For the text-containing cell, return its midpoint in [x, y] coordinate format. 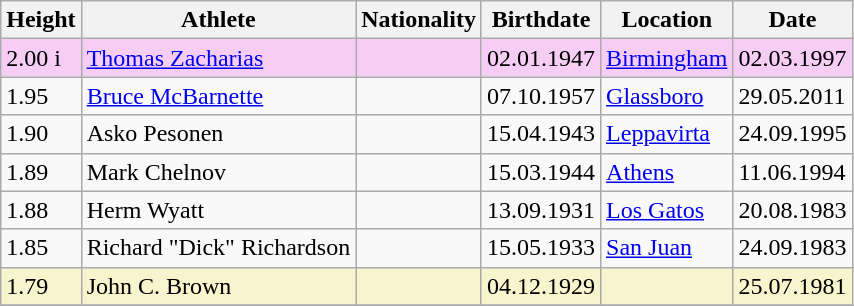
Date [792, 20]
20.08.1983 [792, 210]
Thomas Zacharias [218, 58]
02.03.1997 [792, 58]
Athens [667, 172]
Location [667, 20]
11.06.1994 [792, 172]
15.03.1944 [540, 172]
04.12.1929 [540, 286]
1.85 [41, 248]
Leppavirta [667, 134]
13.09.1931 [540, 210]
Los Gatos [667, 210]
07.10.1957 [540, 96]
1.79 [41, 286]
15.04.1943 [540, 134]
Glassboro [667, 96]
24.09.1995 [792, 134]
1.90 [41, 134]
15.05.1933 [540, 248]
Bruce McBarnette [218, 96]
Athlete [218, 20]
Asko Pesonen [218, 134]
1.95 [41, 96]
San Juan [667, 248]
02.01.1947 [540, 58]
29.05.2011 [792, 96]
Richard "Dick" Richardson [218, 248]
24.09.1983 [792, 248]
Herm Wyatt [218, 210]
Birmingham [667, 58]
John C. Brown [218, 286]
1.88 [41, 210]
25.07.1981 [792, 286]
2.00 i [41, 58]
Height [41, 20]
1.89 [41, 172]
Mark Chelnov [218, 172]
Nationality [419, 20]
Birthdate [540, 20]
